Identify which cell holds the provided text, then report its (x, y) central coordinate. 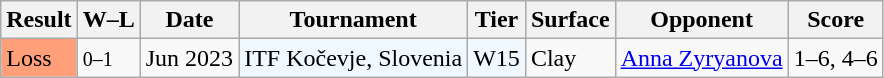
1–6, 4–6 (836, 58)
Tier (497, 20)
W–L (108, 20)
Anna Zyryanova (702, 58)
Date (189, 20)
Score (836, 20)
Surface (570, 20)
0–1 (108, 58)
W15 (497, 58)
Jun 2023 (189, 58)
Tournament (354, 20)
Opponent (702, 20)
Loss (39, 58)
ITF Kočevje, Slovenia (354, 58)
Clay (570, 58)
Result (39, 20)
